Search for the cell housing the specified text and yield its [X, Y] center coordinate. 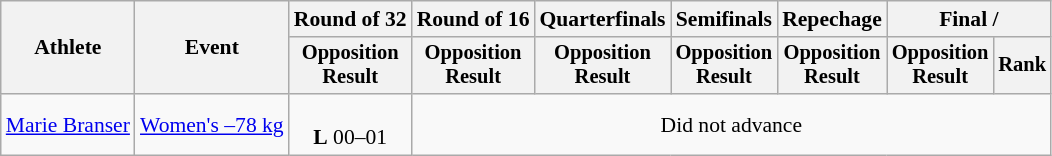
Final / [969, 19]
Repechage [832, 19]
Round of 32 [350, 19]
Semifinals [724, 19]
Did not advance [732, 124]
Round of 16 [474, 19]
Event [212, 48]
Women's –78 kg [212, 124]
Marie Branser [68, 124]
Quarterfinals [603, 19]
Rank [1022, 66]
L 00–01 [350, 124]
Athlete [68, 48]
